From the cell containing the given text, extract its center point as (x, y) coordinate. 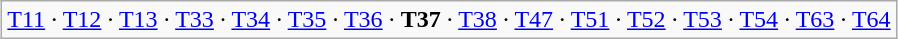
T11 · T12 · T13 · T33 · T34 · T35 · T36 · T37 · T38 · T47 · T51 · T52 · T53 · T54 · T63 · T64 (449, 20)
